Find where the given text appears and provide that cell's center as (X, Y) coordinate. 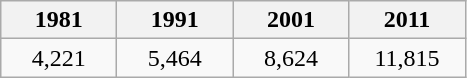
4,221 (59, 58)
1981 (59, 20)
2011 (407, 20)
11,815 (407, 58)
2001 (291, 20)
5,464 (175, 58)
8,624 (291, 58)
1991 (175, 20)
